Return (x, y) of the center of cell containing provided text 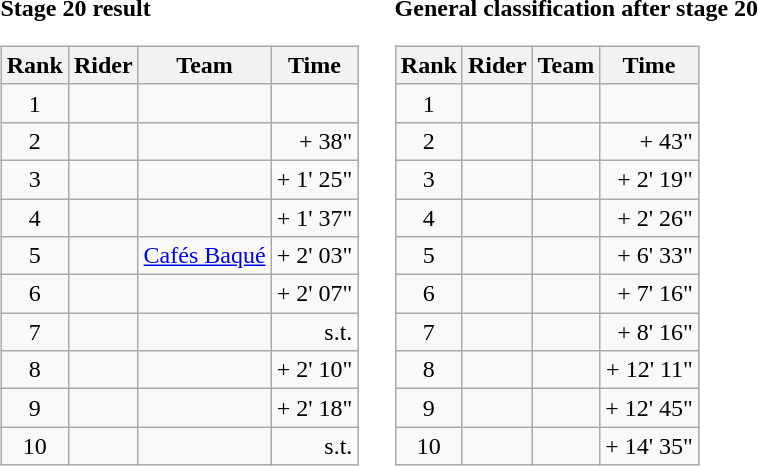
+ 7' 16" (650, 294)
+ 1' 25" (314, 179)
+ 12' 45" (650, 408)
+ 8' 16" (650, 332)
+ 43" (650, 141)
+ 12' 11" (650, 370)
+ 2' 18" (314, 408)
+ 1' 37" (314, 217)
+ 2' 07" (314, 294)
+ 2' 03" (314, 256)
+ 2' 10" (314, 370)
+ 14' 35" (650, 446)
+ 38" (314, 141)
+ 6' 33" (650, 256)
Cafés Baqué (204, 256)
+ 2' 19" (650, 179)
+ 2' 26" (650, 217)
